Pinpoint the cell where the given text exists, returning its (X, Y) midpoint coordinate. 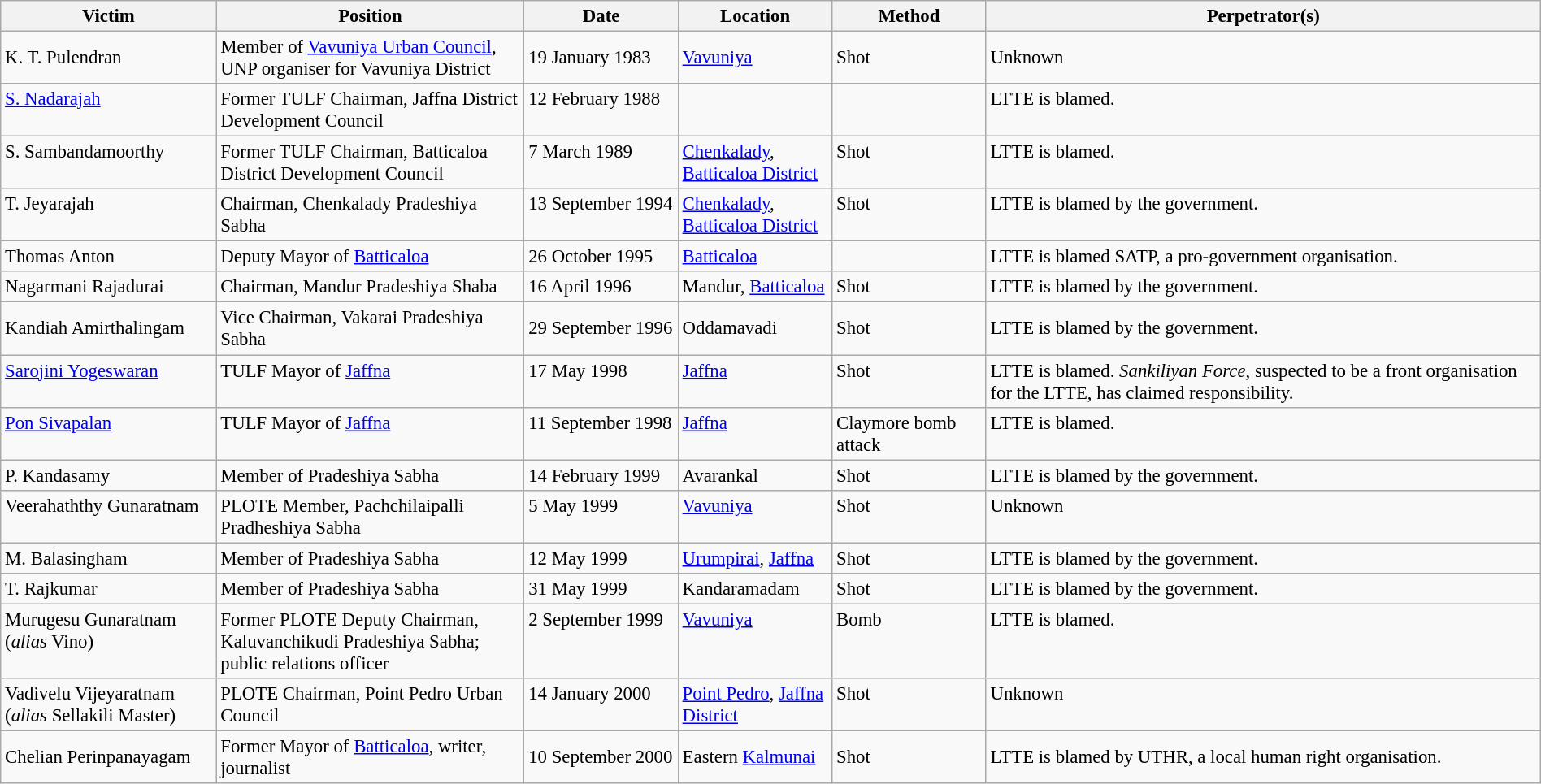
Location (754, 16)
Kandiah Amirthalingam (109, 328)
Batticaloa (754, 257)
Bomb (909, 641)
19 January 1983 (601, 58)
M. Balasingham (109, 558)
12 May 1999 (601, 558)
Kandaramadam (754, 589)
Claymore bomb attack (909, 434)
Former TULF Chairman, Jaffna District Development Council (371, 110)
LTTE is blamed SATP, a pro-government organisation. (1263, 257)
Former TULF Chairman, Batticaloa District Development Council (371, 162)
K. T. Pulendran (109, 58)
14 January 2000 (601, 705)
Deputy Mayor of Batticaloa (371, 257)
Member of Vavuniya Urban Council, UNP organiser for Vavuniya District (371, 58)
10 September 2000 (601, 757)
P. Kandasamy (109, 475)
Point Pedro, Jaffna District (754, 705)
11 September 1998 (601, 434)
Former PLOTE Deputy Chairman, Kaluvanchikudi Pradeshiya Sabha; public relations officer (371, 641)
Eastern Kalmunai (754, 757)
17 May 1998 (601, 382)
T. Jeyarajah (109, 214)
Oddamavadi (754, 328)
2 September 1999 (601, 641)
31 May 1999 (601, 589)
Perpetrator(s) (1263, 16)
Nagarmani Rajadurai (109, 287)
14 February 1999 (601, 475)
Sarojini Yogeswaran (109, 382)
Pon Sivapalan (109, 434)
16 April 1996 (601, 287)
Veerahaththy Gunaratnam (109, 517)
Date (601, 16)
S. Sambandamoorthy (109, 162)
29 September 1996 (601, 328)
Thomas Anton (109, 257)
Method (909, 16)
Victim (109, 16)
Chairman, Chenkalady Pradeshiya Sabha (371, 214)
PLOTE Member, Pachchilaipalli Pradheshiya Sabha (371, 517)
T. Rajkumar (109, 589)
PLOTE Chairman, Point Pedro Urban Council (371, 705)
Chairman, Mandur Pradeshiya Shaba (371, 287)
LTTE is blamed by UTHR, a local human right organisation. (1263, 757)
Vadivelu Vijeyaratnam(alias Sellakili Master) (109, 705)
13 September 1994 (601, 214)
26 October 1995 (601, 257)
5 May 1999 (601, 517)
7 March 1989 (601, 162)
Murugesu Gunaratnam(alias Vino) (109, 641)
Urumpirai, Jaffna (754, 558)
LTTE is blamed. Sankiliyan Force, suspected to be a front organisation for the LTTE, has claimed responsibility. (1263, 382)
Vice Chairman, Vakarai Pradeshiya Sabha (371, 328)
Mandur, Batticaloa (754, 287)
Chelian Perinpanayagam (109, 757)
Position (371, 16)
12 February 1988 (601, 110)
Avarankal (754, 475)
S. Nadarajah (109, 110)
Former Mayor of Batticaloa, writer, journalist (371, 757)
